Find where the given text appears and provide that cell's center as (x, y) coordinate. 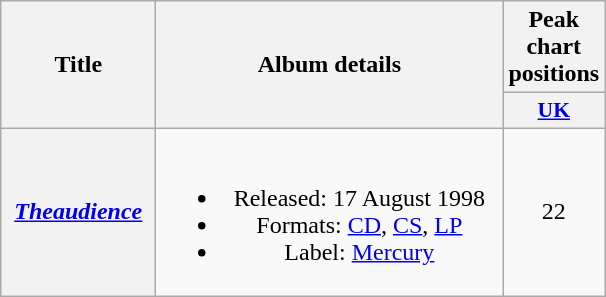
Peak chart positions (554, 47)
Released: 17 August 1998Formats: CD, CS, LPLabel: Mercury (330, 212)
UK (554, 111)
Title (78, 65)
Album details (330, 65)
22 (554, 212)
Theaudience (78, 212)
